Capture the cell that displays the provided text and extract its (x, y) central coordinate. 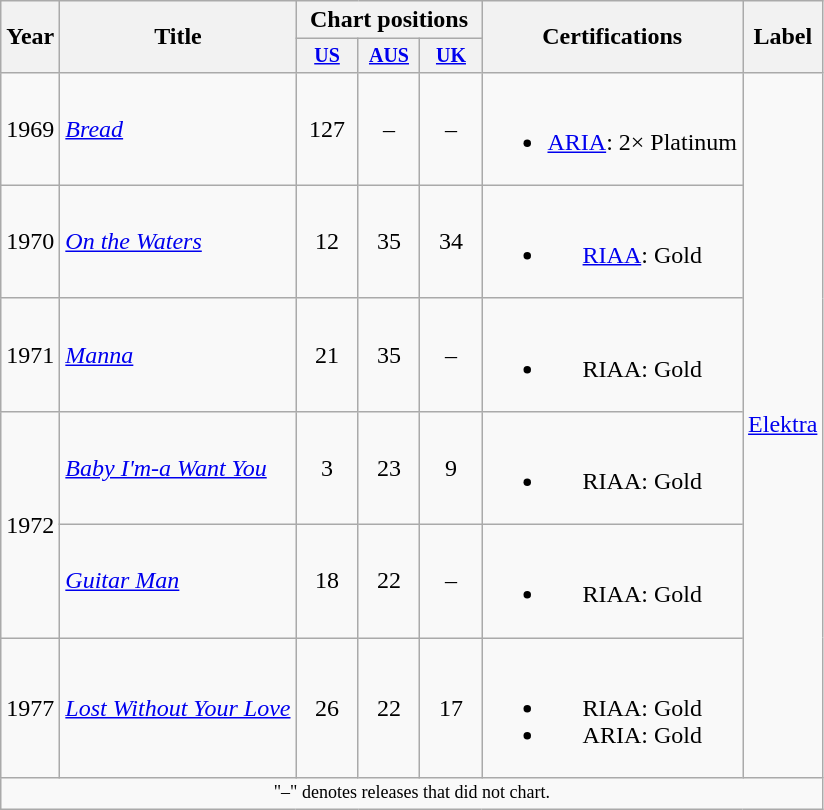
Label (783, 37)
Elektra (783, 424)
Lost Without Your Love (178, 708)
34 (451, 242)
AUS (389, 56)
Manna (178, 354)
3 (327, 468)
1969 (30, 128)
127 (327, 128)
Guitar Man (178, 582)
RIAA: GoldARIA: Gold (612, 708)
"–" denotes releases that did not chart. (412, 794)
US (327, 56)
Bread (178, 128)
Title (178, 37)
UK (451, 56)
Certifications (612, 37)
18 (327, 582)
On the Waters (178, 242)
17 (451, 708)
23 (389, 468)
21 (327, 354)
1970 (30, 242)
1971 (30, 354)
1977 (30, 708)
26 (327, 708)
Year (30, 37)
Baby I'm-a Want You (178, 468)
1972 (30, 524)
Chart positions (389, 20)
12 (327, 242)
ARIA: 2× Platinum (612, 128)
9 (451, 468)
